Output the (x, y) coordinate of the center of the cell containing the given text.  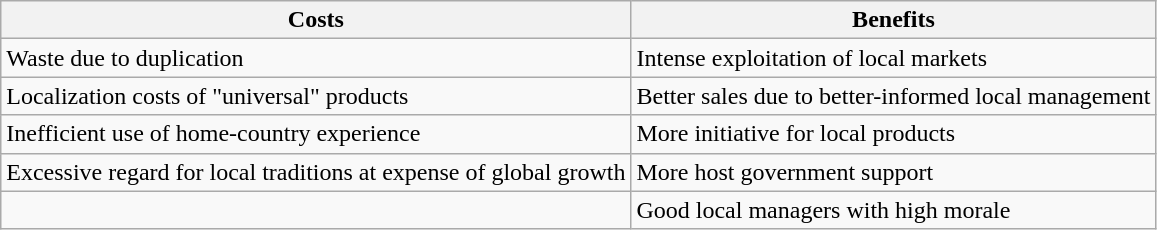
Localization costs of "universal" products (316, 96)
Good local managers with high morale (894, 210)
Intense exploitation of local markets (894, 58)
Waste due to duplication (316, 58)
Costs (316, 20)
More initiative for local products (894, 134)
Inefficient use of home-country experience (316, 134)
Better sales due to better-informed local management (894, 96)
Excessive regard for local traditions at expense of global growth (316, 172)
Benefits (894, 20)
More host government support (894, 172)
